From the cell containing the given text, extract its center point as [X, Y] coordinate. 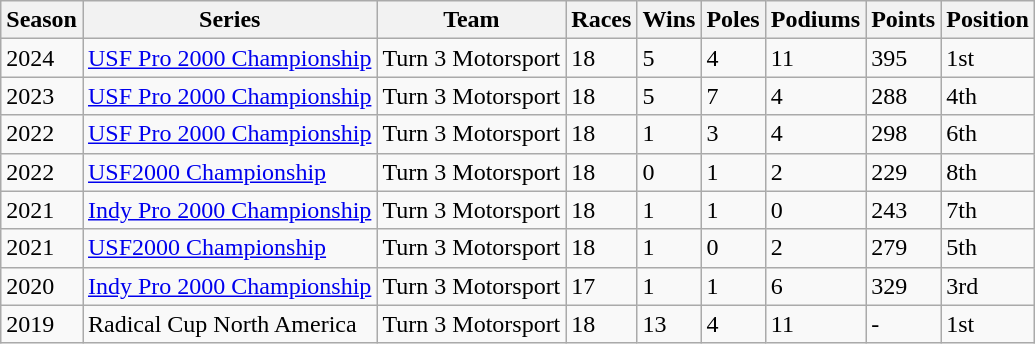
395 [904, 58]
17 [602, 286]
Radical Cup North America [229, 324]
7 [733, 96]
2023 [42, 96]
7th [988, 210]
243 [904, 210]
298 [904, 134]
5th [988, 248]
4th [988, 96]
13 [669, 324]
Team [472, 20]
3 [733, 134]
Series [229, 20]
Podiums [815, 20]
Poles [733, 20]
- [904, 324]
2020 [42, 286]
279 [904, 248]
6 [815, 286]
3rd [988, 286]
2019 [42, 324]
2024 [42, 58]
Position [988, 20]
288 [904, 96]
Races [602, 20]
Wins [669, 20]
6th [988, 134]
8th [988, 172]
229 [904, 172]
Points [904, 20]
329 [904, 286]
Season [42, 20]
